Scan for the cell matching the given text and deliver its (X, Y) coordinate at center. 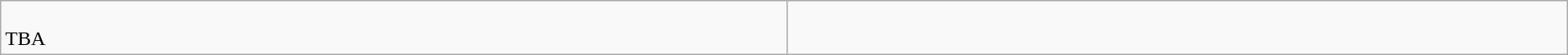
TBA (394, 28)
